Determine the [x, y] coordinate at the center of the cell enclosing the given text.  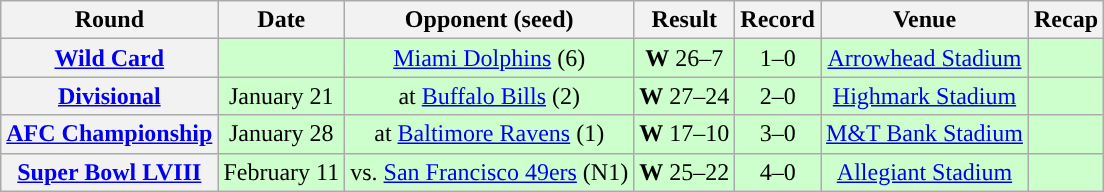
1–0 [778, 58]
Opponent (seed) [490, 20]
W 25–22 [684, 172]
February 11 [282, 172]
W 17–10 [684, 134]
W 27–24 [684, 96]
at Baltimore Ravens (1) [490, 134]
3–0 [778, 134]
at Buffalo Bills (2) [490, 96]
Recap [1066, 20]
Result [684, 20]
Super Bowl LVIII [110, 172]
4–0 [778, 172]
Wild Card [110, 58]
January 21 [282, 96]
Highmark Stadium [924, 96]
January 28 [282, 134]
M&T Bank Stadium [924, 134]
W 26–7 [684, 58]
Arrowhead Stadium [924, 58]
Record [778, 20]
2–0 [778, 96]
Miami Dolphins (6) [490, 58]
Round [110, 20]
Divisional [110, 96]
Date [282, 20]
Allegiant Stadium [924, 172]
Venue [924, 20]
vs. San Francisco 49ers (N1) [490, 172]
AFC Championship [110, 134]
